Output the (x, y) coordinate of the center of the cell containing the given text.  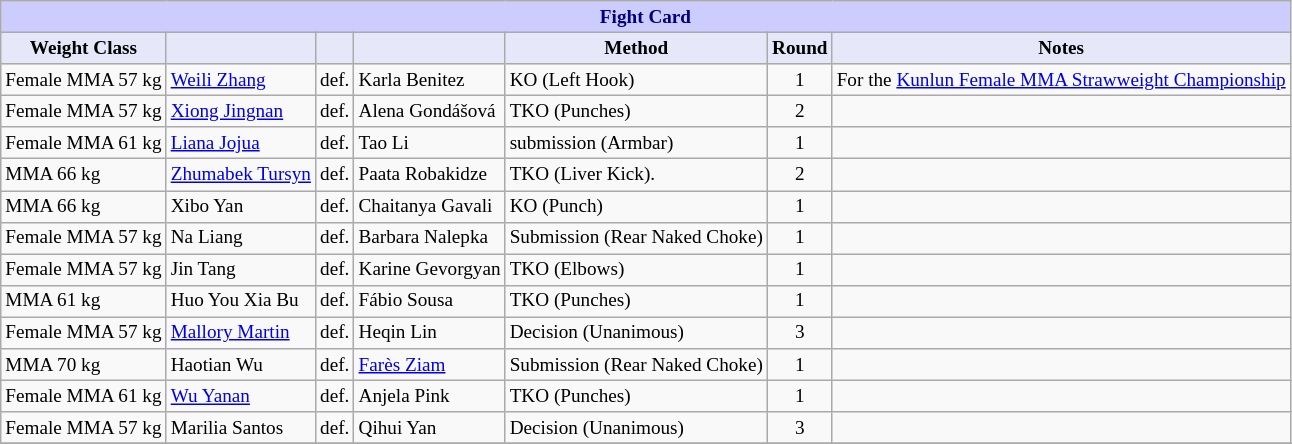
KO (Left Hook) (636, 80)
Notes (1061, 48)
Karla Benitez (430, 80)
Farès Ziam (430, 365)
Haotian Wu (240, 365)
Fábio Sousa (430, 301)
Zhumabek Tursyn (240, 175)
Xibo Yan (240, 206)
Mallory Martin (240, 333)
Method (636, 48)
Karine Gevorgyan (430, 270)
Round (800, 48)
Anjela Pink (430, 396)
TKO (Liver Kick). (636, 175)
Jin Tang (240, 270)
Xiong Jingnan (240, 111)
Tao Li (430, 143)
Qihui Yan (430, 428)
Fight Card (646, 17)
Weili Zhang (240, 80)
Wu Yanan (240, 396)
Heqin Lin (430, 333)
TKO (Elbows) (636, 270)
MMA 70 kg (84, 365)
Huo You Xia Bu (240, 301)
submission (Armbar) (636, 143)
Paata Robakidze (430, 175)
Alena Gondášová (430, 111)
For the Kunlun Female MMA Strawweight Championship (1061, 80)
Marilia Santos (240, 428)
Na Liang (240, 238)
Weight Class (84, 48)
Barbara Nalepka (430, 238)
Chaitanya Gavali (430, 206)
MMA 61 kg (84, 301)
Liana Jojua (240, 143)
KO (Punch) (636, 206)
